Find where the given text appears and provide that cell's center as [x, y] coordinate. 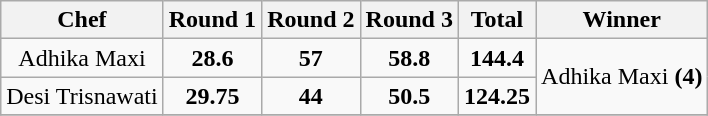
Adhika Maxi (4) [622, 77]
Total [496, 20]
Winner [622, 20]
50.5 [409, 96]
Round 2 [311, 20]
Round 3 [409, 20]
58.8 [409, 58]
124.25 [496, 96]
28.6 [212, 58]
Desi Trisnawati [82, 96]
144.4 [496, 58]
Chef [82, 20]
57 [311, 58]
29.75 [212, 96]
44 [311, 96]
Round 1 [212, 20]
Adhika Maxi [82, 58]
